Return (X, Y) of the center of cell containing provided text 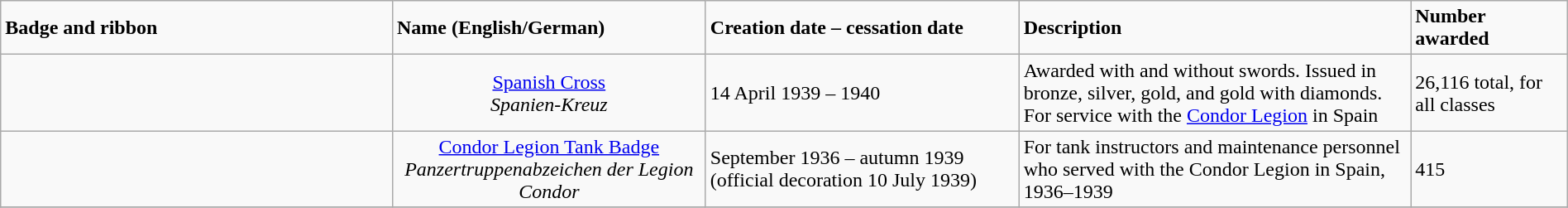
For tank instructors and maintenance personnel who served with the Condor Legion in Spain, 1936–1939 (1215, 169)
Creation date – cessation date (862, 28)
Badge and ribbon (197, 28)
September 1936 – autumn 1939(official decoration 10 July 1939) (862, 169)
Name (English/German) (549, 28)
Spanish CrossSpanien-Kreuz (549, 93)
Number awarded (1489, 28)
Awarded with and without swords. Issued in bronze, silver, gold, and gold with diamonds. For service with the Condor Legion in Spain (1215, 93)
Condor Legion Tank BadgePanzertruppenabzeichen der Legion Condor (549, 169)
415 (1489, 169)
Description (1215, 28)
14 April 1939 – 1940 (862, 93)
26,116 total, for all classes (1489, 93)
